Return the [x, y] coordinate for the center point of the cell that contains the specified text.  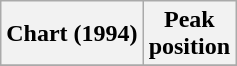
Chart (1994) [72, 34]
Peakposition [189, 34]
